For the text-containing cell, return its midpoint in (x, y) coordinate format. 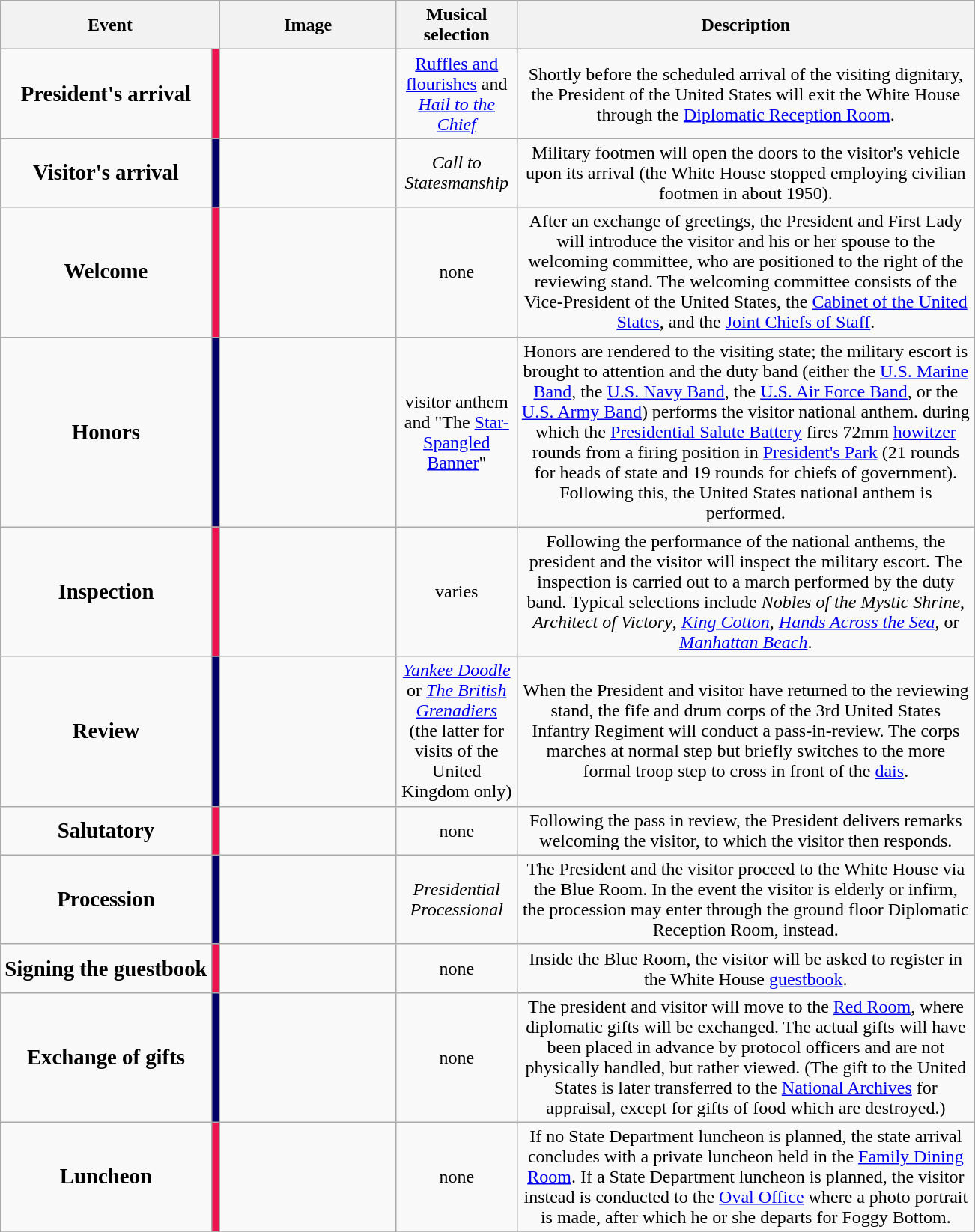
Luncheon (106, 1177)
Musical selection (457, 25)
Review (106, 731)
Description (746, 25)
Honors (106, 432)
Yankee Doodle or The British Grenadiers (the latter for visits of the United Kingdom only) (457, 731)
Inspection (106, 591)
Presidential Processional (457, 900)
Procession (106, 900)
Visitor's arrival (106, 173)
varies (457, 591)
Signing the guestbook (106, 969)
Image (308, 25)
Exchange of gifts (106, 1057)
Following the pass in review, the President delivers remarks welcoming the visitor, to which the visitor then responds. (746, 831)
visitor anthem and "The Star-Spangled Banner" (457, 432)
Call to Statesmanship (457, 173)
Event (110, 25)
Ruffles and flourishes and Hail to the Chief (457, 94)
Welcome (106, 272)
Military footmen will open the doors to the visitor's vehicle upon its arrival (the White House stopped employing civilian footmen in about 1950). (746, 173)
President's arrival (106, 94)
Salutatory (106, 831)
Inside the Blue Room, the visitor will be asked to register in the White House guestbook. (746, 969)
